For the text-containing cell, return its midpoint in [x, y] coordinate format. 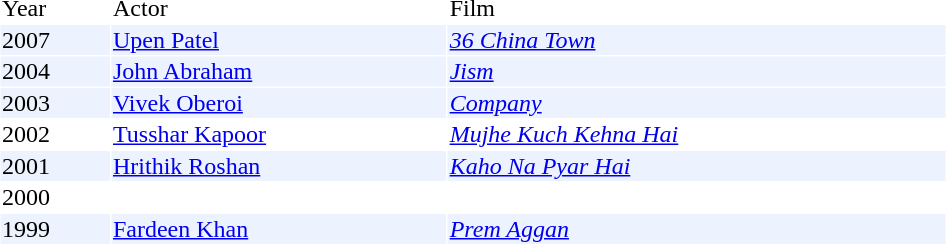
Company [696, 103]
Hrithik Roshan [278, 166]
2003 [54, 103]
Upen Patel [278, 40]
36 China Town [696, 40]
2007 [54, 40]
1999 [54, 229]
Kaho Na Pyar Hai [696, 166]
2000 [54, 197]
Jism [696, 71]
John Abraham [278, 71]
2001 [54, 166]
2004 [54, 71]
Mujhe Kuch Kehna Hai [696, 135]
2002 [54, 135]
Fardeen Khan [278, 229]
Vivek Oberoi [278, 103]
Prem Aggan [696, 229]
Tusshar Kapoor [278, 135]
